Output the [X, Y] coordinate of the center of the cell containing the given text.  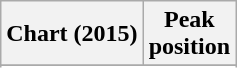
Peak position [189, 34]
Chart (2015) [72, 34]
